For the text-containing cell, return its midpoint in (x, y) coordinate format. 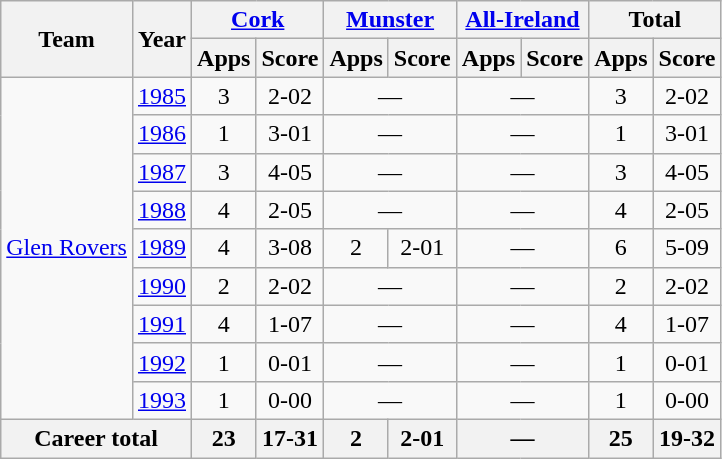
1993 (162, 400)
Glen Rovers (67, 248)
1992 (162, 362)
Cork (258, 20)
6 (621, 248)
1986 (162, 134)
Career total (96, 438)
5-09 (687, 248)
Year (162, 39)
1989 (162, 248)
25 (621, 438)
1991 (162, 324)
3-08 (290, 248)
1985 (162, 96)
Munster (390, 20)
1988 (162, 210)
Total (655, 20)
Team (67, 39)
19-32 (687, 438)
17-31 (290, 438)
23 (224, 438)
1987 (162, 172)
All-Ireland (522, 20)
1990 (162, 286)
